Scan for the cell matching the given text and deliver its (x, y) coordinate at center. 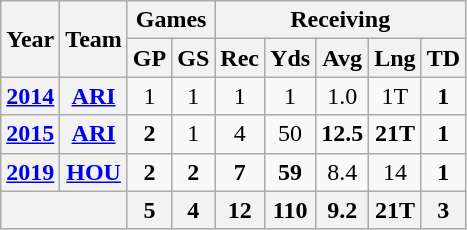
Yds (290, 58)
Games (170, 20)
Team (94, 39)
Receiving (340, 20)
7 (240, 172)
3 (443, 210)
Avg (342, 58)
9.2 (342, 210)
Rec (240, 58)
110 (290, 210)
14 (395, 172)
2019 (30, 172)
50 (290, 134)
12 (240, 210)
2015 (30, 134)
8.4 (342, 172)
HOU (94, 172)
2014 (30, 96)
1.0 (342, 96)
5 (149, 210)
1T (395, 96)
12.5 (342, 134)
GS (194, 58)
TD (443, 58)
Lng (395, 58)
59 (290, 172)
GP (149, 58)
Year (30, 39)
